Output the [x, y] coordinate of the center of the cell containing the given text.  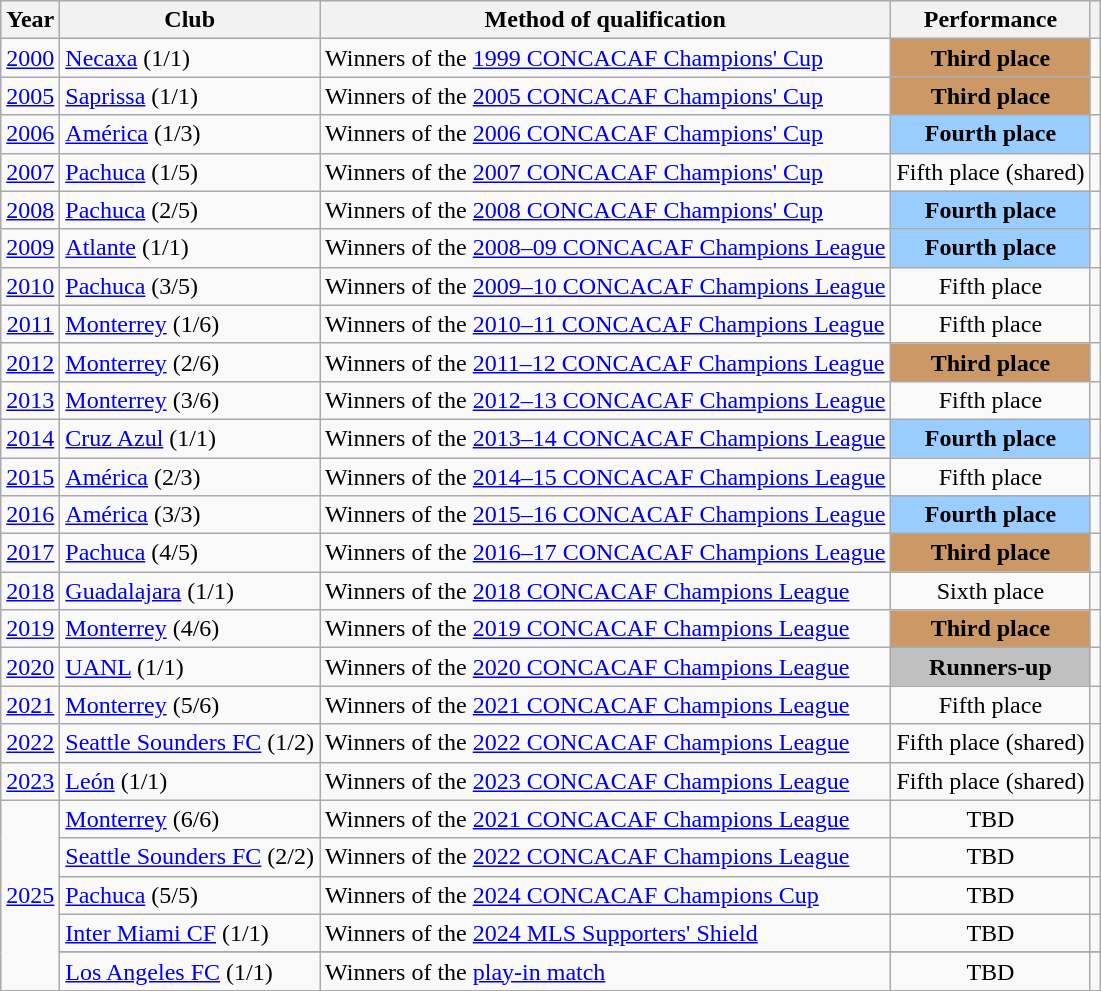
2015 [30, 477]
Monterrey (3/6) [190, 400]
Winners of the 2010–11 CONCACAF Champions League [606, 324]
Method of qualification [606, 20]
Winners of the 2007 CONCACAF Champions' Cup [606, 172]
Winners of the 2006 CONCACAF Champions' Cup [606, 134]
2007 [30, 172]
Winners of the 2005 CONCACAF Champions' Cup [606, 96]
2023 [30, 781]
América (3/3) [190, 515]
2021 [30, 705]
Winners of the 2019 CONCACAF Champions League [606, 629]
Winners of the 2023 CONCACAF Champions League [606, 781]
2010 [30, 286]
Seattle Sounders FC (2/2) [190, 857]
Winners of the 2014–15 CONCACAF Champions League [606, 477]
Seattle Sounders FC (1/2) [190, 743]
Winners of the play-in match [606, 971]
América (1/3) [190, 134]
Winners of the 2009–10 CONCACAF Champions League [606, 286]
2018 [30, 591]
2025 [30, 895]
América (2/3) [190, 477]
UANL (1/1) [190, 667]
Pachuca (4/5) [190, 553]
Los Angeles FC (1/1) [190, 971]
Year [30, 20]
Performance [990, 20]
Monterrey (6/6) [190, 819]
Guadalajara (1/1) [190, 591]
Inter Miami CF (1/1) [190, 933]
2012 [30, 362]
2009 [30, 248]
2000 [30, 58]
2020 [30, 667]
Winners of the 2015–16 CONCACAF Champions League [606, 515]
Monterrey (2/6) [190, 362]
Winners of the 2008 CONCACAF Champions' Cup [606, 210]
Necaxa (1/1) [190, 58]
Pachuca (5/5) [190, 895]
Winners of the 1999 CONCACAF Champions' Cup [606, 58]
Sixth place [990, 591]
Club [190, 20]
2005 [30, 96]
2006 [30, 134]
Pachuca (2/5) [190, 210]
2019 [30, 629]
Winners of the 2013–14 CONCACAF Champions League [606, 438]
Pachuca (3/5) [190, 286]
Winners of the 2024 MLS Supporters' Shield [606, 933]
Runners-up [990, 667]
2011 [30, 324]
Atlante (1/1) [190, 248]
Winners of the 2016–17 CONCACAF Champions League [606, 553]
2016 [30, 515]
Winners of the 2012–13 CONCACAF Champions League [606, 400]
Monterrey (1/6) [190, 324]
Cruz Azul (1/1) [190, 438]
León (1/1) [190, 781]
Winners of the 2020 CONCACAF Champions League [606, 667]
Winners of the 2018 CONCACAF Champions League [606, 591]
Monterrey (4/6) [190, 629]
Winners of the 2024 CONCACAF Champions Cup [606, 895]
Winners of the 2011–12 CONCACAF Champions League [606, 362]
Saprissa (1/1) [190, 96]
Pachuca (1/5) [190, 172]
2022 [30, 743]
2013 [30, 400]
2008 [30, 210]
2017 [30, 553]
2014 [30, 438]
Monterrey (5/6) [190, 705]
Winners of the 2008–09 CONCACAF Champions League [606, 248]
